Provide the [x, y] coordinate of the cell's center where the given text is located.  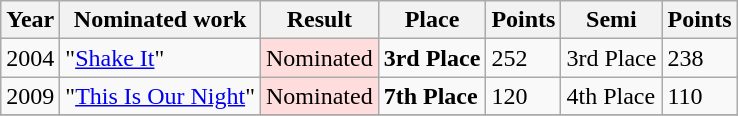
Place [432, 20]
252 [524, 58]
"This Is Our Night" [160, 96]
4th Place [612, 96]
Nominated work [160, 20]
120 [524, 96]
7th Place [432, 96]
2009 [30, 96]
238 [700, 58]
Semi [612, 20]
Year [30, 20]
2004 [30, 58]
Result [319, 20]
"Shake It" [160, 58]
110 [700, 96]
